Provide the (X, Y) coordinate of the cell's center where the given text is located.  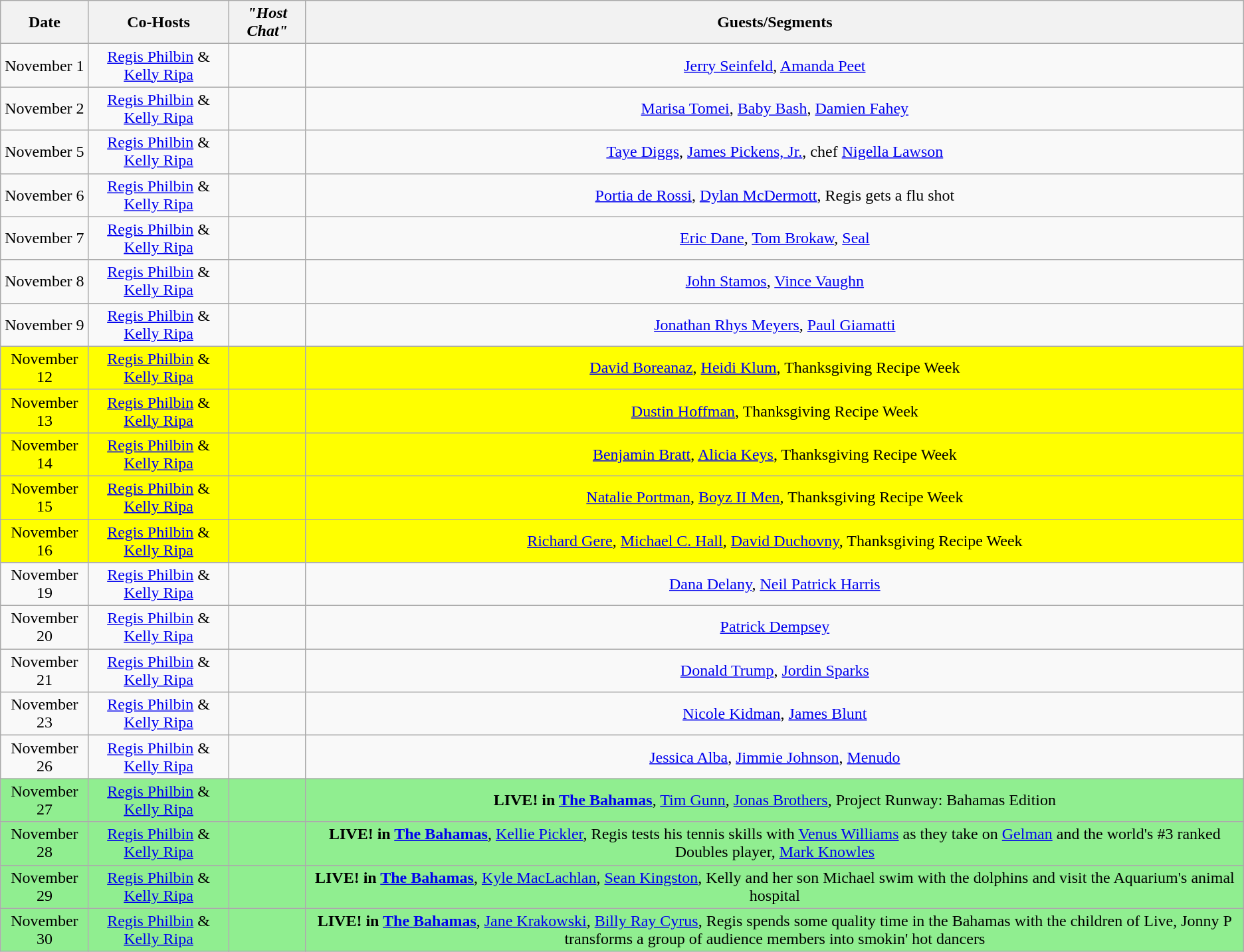
Nicole Kidman, James Blunt (775, 714)
November 14 (45, 454)
Natalie Portman, Boyz II Men, Thanksgiving Recipe Week (775, 497)
November 28 (45, 844)
Patrick Dempsey (775, 627)
Co-Hosts (158, 23)
Dustin Hoffman, Thanksgiving Recipe Week (775, 411)
Jonathan Rhys Meyers, Paul Giamatti (775, 324)
November 13 (45, 411)
Portia de Rossi, Dylan McDermott, Regis gets a flu shot (775, 195)
November 23 (45, 714)
Dana Delany, Neil Patrick Harris (775, 585)
Richard Gere, Michael C. Hall, David Duchovny, Thanksgiving Recipe Week (775, 541)
November 21 (45, 671)
John Stamos, Vince Vaughn (775, 282)
November 12 (45, 368)
Date (45, 23)
Donald Trump, Jordin Sparks (775, 671)
November 8 (45, 282)
November 9 (45, 324)
Guests/Segments (775, 23)
November 27 (45, 800)
November 19 (45, 585)
Jessica Alba, Jimmie Johnson, Menudo (775, 757)
November 7 (45, 238)
November 6 (45, 195)
November 5 (45, 151)
Taye Diggs, James Pickens, Jr., chef Nigella Lawson (775, 151)
November 2 (45, 109)
November 20 (45, 627)
Jerry Seinfeld, Amanda Peet (775, 65)
Eric Dane, Tom Brokaw, Seal (775, 238)
November 16 (45, 541)
November 15 (45, 497)
David Boreanaz, Heidi Klum, Thanksgiving Recipe Week (775, 368)
Marisa Tomei, Baby Bash, Damien Fahey (775, 109)
November 29 (45, 886)
November 26 (45, 757)
November 1 (45, 65)
LIVE! in The Bahamas, Kyle MacLachlan, Sean Kingston, Kelly and her son Michael swim with the dolphins and visit the Aquarium's animal hospital (775, 886)
LIVE! in The Bahamas, Tim Gunn, Jonas Brothers, Project Runway: Bahamas Edition (775, 800)
November 30 (45, 930)
"Host Chat" (267, 23)
Benjamin Bratt, Alicia Keys, Thanksgiving Recipe Week (775, 454)
